Provide the (X, Y) coordinate of the cell's center where the given text is located.  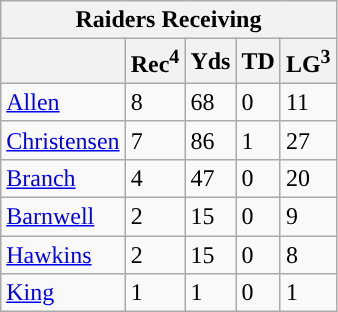
TD (258, 62)
Christensen (63, 140)
Hawkins (63, 255)
9 (308, 217)
11 (308, 102)
27 (308, 140)
Allen (63, 102)
20 (308, 178)
7 (155, 140)
47 (210, 178)
Branch (63, 178)
King (63, 293)
Rec4 (155, 62)
Yds (210, 62)
86 (210, 140)
Raiders Receiving (168, 20)
LG3 (308, 62)
4 (155, 178)
Barnwell (63, 217)
68 (210, 102)
